Output the (x, y) coordinate of the center of the cell containing the given text.  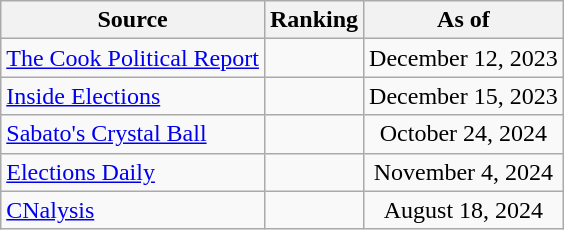
As of (464, 20)
CNalysis (133, 210)
August 18, 2024 (464, 210)
Ranking (314, 20)
October 24, 2024 (464, 134)
November 4, 2024 (464, 172)
Inside Elections (133, 96)
Elections Daily (133, 172)
December 12, 2023 (464, 58)
Sabato's Crystal Ball (133, 134)
December 15, 2023 (464, 96)
The Cook Political Report (133, 58)
Source (133, 20)
